Output the [x, y] coordinate of the center of the cell containing the given text.  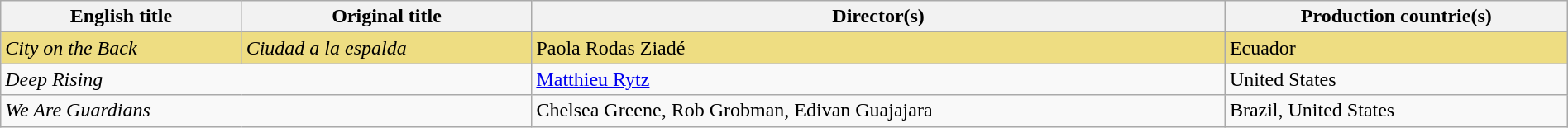
English title [121, 17]
Ciudad a la espalda [387, 48]
We Are Guardians [266, 111]
Chelsea Greene, Rob Grobman, Edivan Guajajara [878, 111]
Production countrie(s) [1396, 17]
Paola Rodas Ziadé [878, 48]
Deep Rising [266, 79]
Director(s) [878, 17]
Matthieu Rytz [878, 79]
Ecuador [1396, 48]
Original title [387, 17]
United States [1396, 79]
Brazil, United States [1396, 111]
City on the Back [121, 48]
